Locate the cell with the specified text and output its [X, Y] center coordinate. 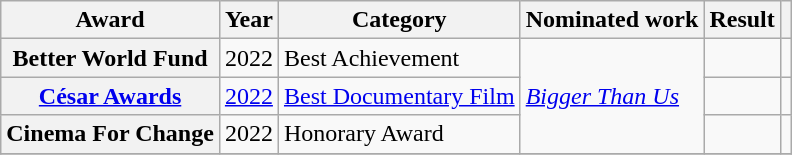
Category [399, 20]
Bigger Than Us [612, 96]
Year [248, 20]
Best Achievement [399, 58]
Result [742, 20]
Cinema For Change [110, 134]
Nominated work [612, 20]
Honorary Award [399, 134]
Better World Fund [110, 58]
Best Documentary Film [399, 96]
Award [110, 20]
César Awards [110, 96]
